Determine the (x, y) coordinate at the center of the cell enclosing the given text.  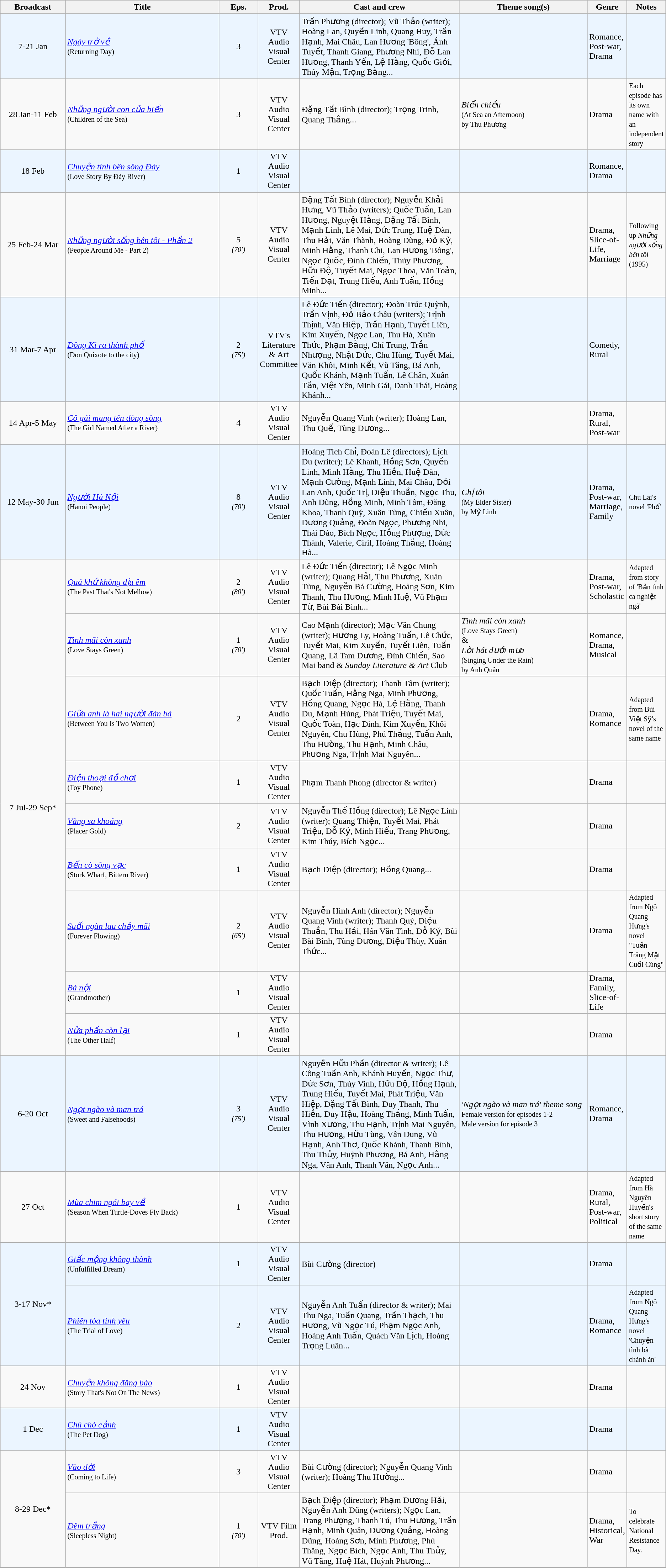
24 Nov (33, 1387)
Giấc mộng không thành (Unfulfilled Dream) (142, 1263)
Biển chiều(At Sea an Afternoon)by Thu Phương (523, 114)
Bạch Diệp (director); Hồng Quang... (380, 869)
Vàng sa khoáng (Placer Gold) (142, 826)
5(70′) (238, 245)
Ngọt ngào và man trá (Sweet and Falsehoods) (142, 1114)
6-20 Oct (33, 1114)
Adapted from story of 'Bản tình ca nghiệt ngã' (646, 586)
7-21 Jan (33, 46)
Đêm trắng (Sleepless Night) (142, 1530)
Drama, Slice-of-Life, Marriage (607, 245)
Drama, Rural, Post-war, Political (607, 1207)
Genre (607, 7)
31 Mar-7 Apr (33, 349)
Ngày trở về (Returning Day) (142, 46)
28 Jan-11 Feb (33, 114)
12 May-30 Jun (33, 502)
Chú chó cảnh (The Pet Dog) (142, 1429)
8-29 Dec* (33, 1509)
Comedy, Rural (607, 349)
Broadcast (33, 7)
18 Feb (33, 171)
Nửa phần còn lại (The Other Half) (142, 1035)
Adapted from Hà Nguyên Huyến's short story of the same name (646, 1207)
27 Oct (33, 1207)
Following up Những người sống bên tôi (1995) (646, 245)
Đông Ki ra thành phố (Don Quixote to the city) (142, 349)
2(80′) (238, 586)
3-17 Nov* (33, 1304)
8(70′) (238, 502)
Bà nội (Grandmother) (142, 992)
Vào đời (Coming to Life) (142, 1472)
Eps. (238, 7)
'Ngọt ngào và man trá' theme songFemale version for episodes 1-2Male version for episode 3 (523, 1114)
Tình mãi còn xanh(Love Stays Green)&Lời hát dưới mưa(Singing Under the Rain)by Anh Quân (523, 645)
25 Feb-24 Mar (33, 245)
Cast and crew (380, 7)
Drama, Family, Slice-of-Life (607, 992)
Drama, Post-war, Marriage, Family (607, 502)
Suối ngàn lau chảy mãi (Forever Flowing) (142, 931)
Adapted from Bùi Việt Sỹ's novel of the same name (646, 718)
Mùa chim ngói bay về (Season When Turtle-Doves Fly Back) (142, 1207)
Prod. (279, 7)
Chu Lai's novel 'Phố' (646, 502)
VTV Film Prod. (279, 1530)
Những người con của biển (Children of the Sea) (142, 114)
2(65′) (238, 931)
Notes (646, 7)
Drama, Historical, War (607, 1530)
14 Apr-5 May (33, 423)
Những người sống bên tôi - Phần 2 (People Around Me - Part 2) (142, 245)
Each episode has its own name with an independent story (646, 114)
2(75′) (238, 349)
Chị tôi(My Elder Sister)by Mỹ Linh (523, 502)
Phạm Thanh Phong (director & writer) (380, 782)
Romance, Drama, Musical (607, 645)
Quá khứ không dịu êm (The Past That's Not Mellow) (142, 586)
Chuyện tình bên sông Đáy (Love Story By Đáy River) (142, 171)
VTV's Literature & Art Committee (279, 349)
Drama, Rural, Post-war (607, 423)
Theme song(s) (523, 7)
1 Dec (33, 1429)
4 (238, 423)
To celebrate National Resistance Day. (646, 1530)
Title (142, 7)
Giữa anh là hai người đàn bà (Between You Is Two Women) (142, 718)
3(75′) (238, 1114)
Phiên tòa tình yêu (The Trial of Love) (142, 1325)
Drama, Post-war, Scholastic (607, 586)
Adapted from Ngô Quang Hưng's novel 'Chuyện tình bà chánh án' (646, 1325)
Chuyện không đăng báo (Story That's Not On The News) (142, 1387)
Romance, Post-war, Drama (607, 46)
Nguyễn Thế Hồng (director); Lê Ngọc Linh (writer); Quang Thiện, Tuyết Mai, Phát Triệu, Đỗ Kỷ, Minh Hiếu, Trang Phương, Kim Thúy, Bích Ngọc... (380, 826)
Tình mãi còn xanh (Love Stays Green) (142, 645)
Đặng Tất Bình (director); Trọng Trinh, Quang Thắng... (380, 114)
Nguyễn Quang Vinh (writer); Hoàng Lan, Thu Quế, Tùng Dương... (380, 423)
7 Jul-29 Sep* (33, 807)
Bùi Cường (director) (380, 1263)
Adapted from Ngô Quang Hưng's novel "Tuần Trăng Mật Cuối Cùng" (646, 931)
Bến cò sông vạc (Stork Wharf, Bittern River) (142, 869)
Người Hà Nội (Hanoi People) (142, 502)
Cô gái mang tên dòng sông (The Girl Named After a River) (142, 423)
Điện thoại đồ chơi (Toy Phone) (142, 782)
Bùi Cường (director); Nguyễn Quang Vinh (writer); Hoàng Thu Hường... (380, 1472)
